Find where the given text appears and provide that cell's center as [x, y] coordinate. 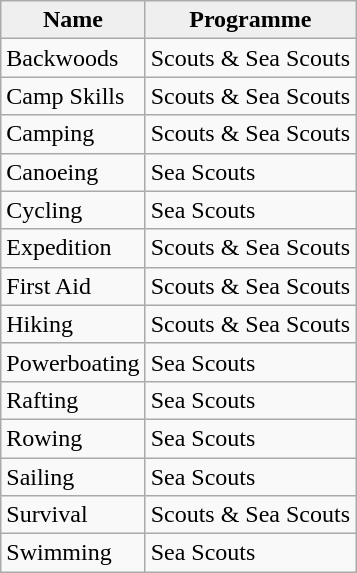
Cycling [73, 210]
Programme [250, 20]
Name [73, 20]
Rowing [73, 438]
First Aid [73, 286]
Backwoods [73, 58]
Hiking [73, 324]
Expedition [73, 248]
Powerboating [73, 362]
Rafting [73, 400]
Sailing [73, 477]
Canoeing [73, 172]
Camping [73, 134]
Survival [73, 515]
Camp Skills [73, 96]
Swimming [73, 553]
